Locate the cell with the specified text and output its (x, y) center coordinate. 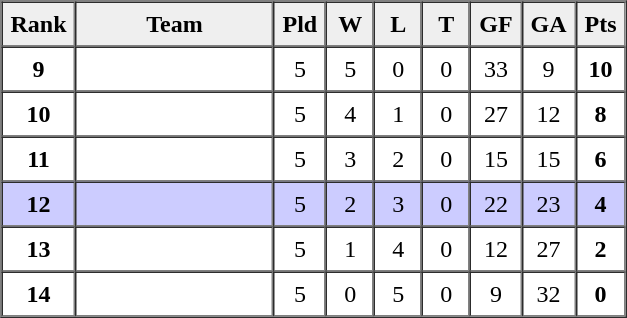
GF (496, 24)
32 (549, 294)
T (446, 24)
Pts (601, 24)
33 (496, 68)
Team (175, 24)
22 (496, 204)
14 (39, 294)
Pld (300, 24)
23 (549, 204)
Rank (39, 24)
11 (39, 158)
8 (601, 114)
13 (39, 248)
L (398, 24)
6 (601, 158)
GA (549, 24)
W (350, 24)
